Search for the cell housing the specified text and yield its (X, Y) center coordinate. 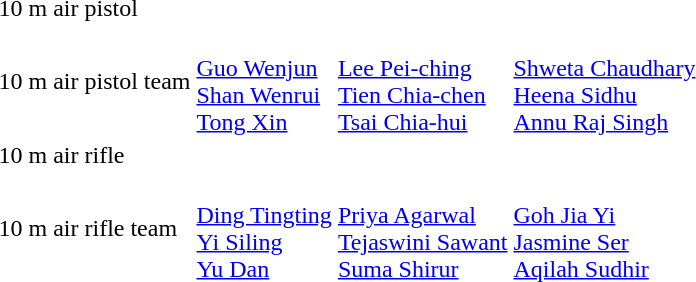
Guo WenjunShan WenruiTong Xin (264, 82)
Lee Pei-chingTien Chia-chenTsai Chia-hui (422, 82)
